Capture the cell that displays the provided text and extract its (x, y) central coordinate. 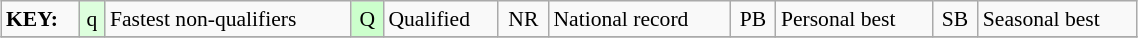
Q (367, 19)
q (92, 19)
Personal best (854, 19)
Fastest non-qualifiers (228, 19)
Qualified (440, 19)
National record (639, 19)
SB (955, 19)
NR (523, 19)
PB (753, 19)
Seasonal best (1058, 19)
KEY: (40, 19)
